Return the (X, Y) coordinate for the center point of the cell that contains the specified text.  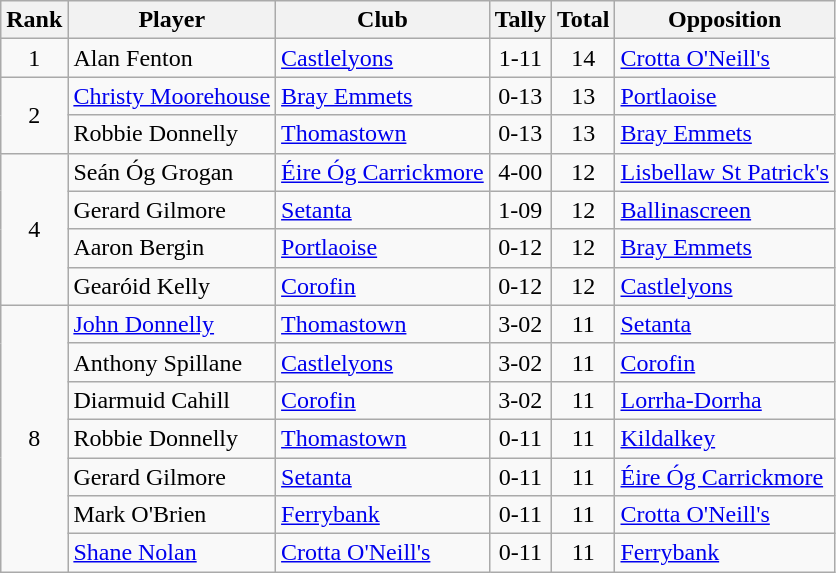
Gearóid Kelly (172, 286)
Alan Fenton (172, 58)
Mark O'Brien (172, 515)
1 (34, 58)
Kildalkey (724, 438)
14 (583, 58)
Christy Moorehouse (172, 96)
Tally (520, 20)
8 (34, 438)
1-11 (520, 58)
Opposition (724, 20)
4 (34, 229)
Shane Nolan (172, 553)
Club (383, 20)
Aaron Bergin (172, 248)
Anthony Spillane (172, 362)
Lorrha-Dorrha (724, 400)
Lisbellaw St Patrick's (724, 172)
Diarmuid Cahill (172, 400)
John Donnelly (172, 324)
1-09 (520, 210)
Total (583, 20)
Player (172, 20)
2 (34, 115)
Ballinascreen (724, 210)
Rank (34, 20)
4-00 (520, 172)
Seán Óg Grogan (172, 172)
